Determine the (X, Y) coordinate at the center of the cell enclosing the given text.  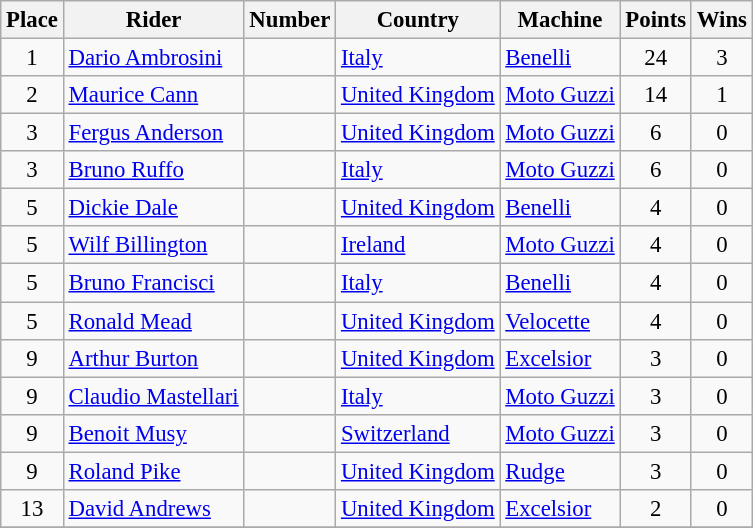
Velocette (560, 321)
Wilf Billington (154, 245)
Fergus Anderson (154, 133)
Number (290, 20)
Wins (722, 20)
Ronald Mead (154, 321)
Switzerland (418, 433)
14 (656, 95)
Arthur Burton (154, 358)
Rider (154, 20)
Rudge (560, 471)
Points (656, 20)
Place (32, 20)
Claudio Mastellari (154, 396)
Bruno Ruffo (154, 170)
Bruno Francisci (154, 283)
Dario Ambrosini (154, 58)
Country (418, 20)
Dickie Dale (154, 208)
David Andrews (154, 509)
Benoit Musy (154, 433)
Machine (560, 20)
Maurice Cann (154, 95)
13 (32, 509)
Ireland (418, 245)
24 (656, 58)
Roland Pike (154, 471)
